Return (X, Y) of the center of cell containing provided text 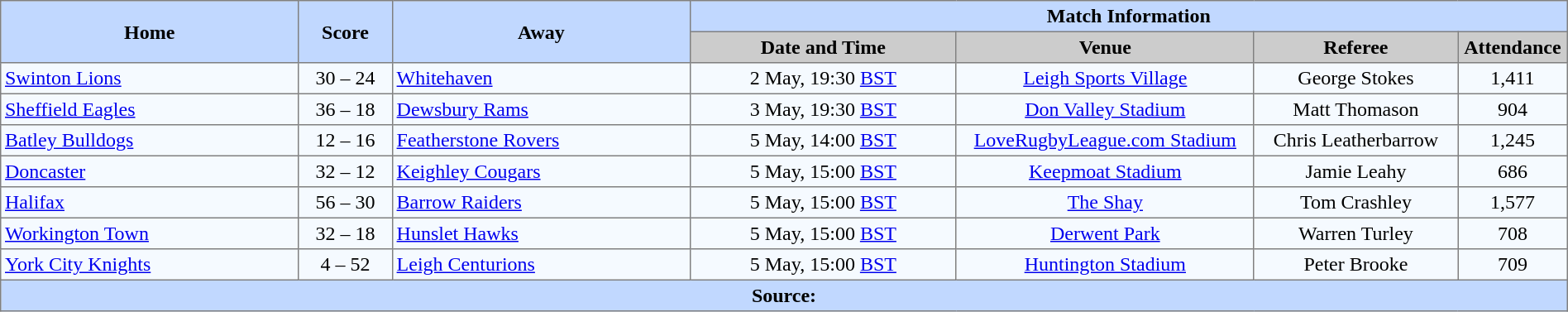
32 – 12 (346, 171)
709 (1513, 265)
Keighley Cougars (541, 171)
Sheffield Eagles (150, 109)
30 – 24 (346, 79)
1,245 (1513, 141)
Score (346, 31)
2 May, 19:30 BST (823, 79)
Don Valley Stadium (1105, 109)
Barrow Raiders (541, 203)
904 (1513, 109)
York City Knights (150, 265)
Doncaster (150, 171)
Batley Bulldogs (150, 141)
Leigh Sports Village (1105, 79)
Derwent Park (1105, 233)
32 – 18 (346, 233)
12 – 16 (346, 141)
1,577 (1513, 203)
Referee (1355, 47)
Match Information (1128, 17)
Leigh Centurions (541, 265)
Chris Leatherbarrow (1355, 141)
Venue (1105, 47)
The Shay (1105, 203)
Dewsbury Rams (541, 109)
Keepmoat Stadium (1105, 171)
Workington Town (150, 233)
708 (1513, 233)
Hunslet Hawks (541, 233)
5 May, 14:00 BST (823, 141)
686 (1513, 171)
Source: (784, 295)
1,411 (1513, 79)
Tom Crashley (1355, 203)
Swinton Lions (150, 79)
Featherstone Rovers (541, 141)
Peter Brooke (1355, 265)
56 – 30 (346, 203)
Date and Time (823, 47)
Away (541, 31)
Halifax (150, 203)
Jamie Leahy (1355, 171)
36 – 18 (346, 109)
Whitehaven (541, 79)
4 – 52 (346, 265)
Warren Turley (1355, 233)
Matt Thomason (1355, 109)
LoveRugbyLeague.com Stadium (1105, 141)
George Stokes (1355, 79)
Huntington Stadium (1105, 265)
Home (150, 31)
3 May, 19:30 BST (823, 109)
Attendance (1513, 47)
